Locate the cell with the specified text and output its [X, Y] center coordinate. 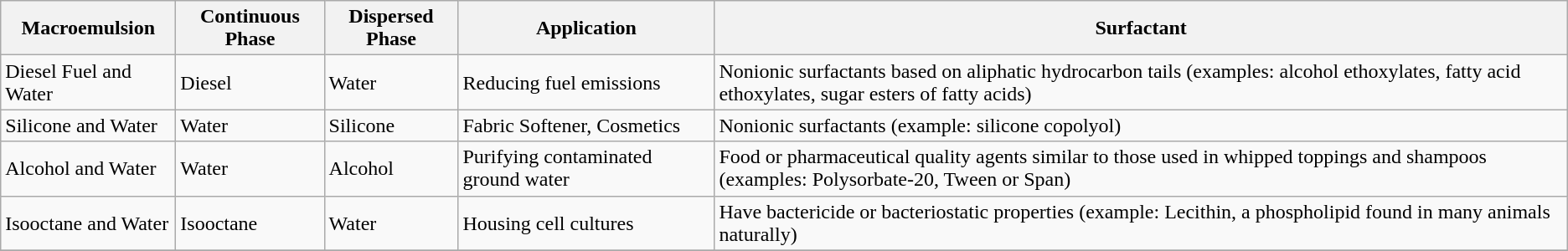
Diesel [250, 82]
Macroemulsion [89, 28]
Food or pharmaceutical quality agents similar to those used in whipped toppings and shampoos (examples: Polysorbate-20, Tween or Span) [1141, 169]
Housing cell cultures [586, 223]
Silicone [391, 125]
Alcohol and Water [89, 169]
Have bactericide or bacteriostatic properties (example: Lecithin, a phospholipid found in many animals naturally) [1141, 223]
Continuous Phase [250, 28]
Silicone and Water [89, 125]
Purifying contaminated ground water [586, 169]
Alcohol [391, 169]
Nonionic surfactants (example: silicone copolyol) [1141, 125]
Dispersed Phase [391, 28]
Nonionic surfactants based on aliphatic hydrocarbon tails (examples: alcohol ethoxylates, fatty acid ethoxylates, sugar esters of fatty acids) [1141, 82]
Fabric Softener, Cosmetics [586, 125]
Application [586, 28]
Surfactant [1141, 28]
Isooctane and Water [89, 223]
Reducing fuel emissions [586, 82]
Isooctane [250, 223]
Diesel Fuel and Water [89, 82]
